Scan for the cell matching the given text and deliver its [X, Y] coordinate at center. 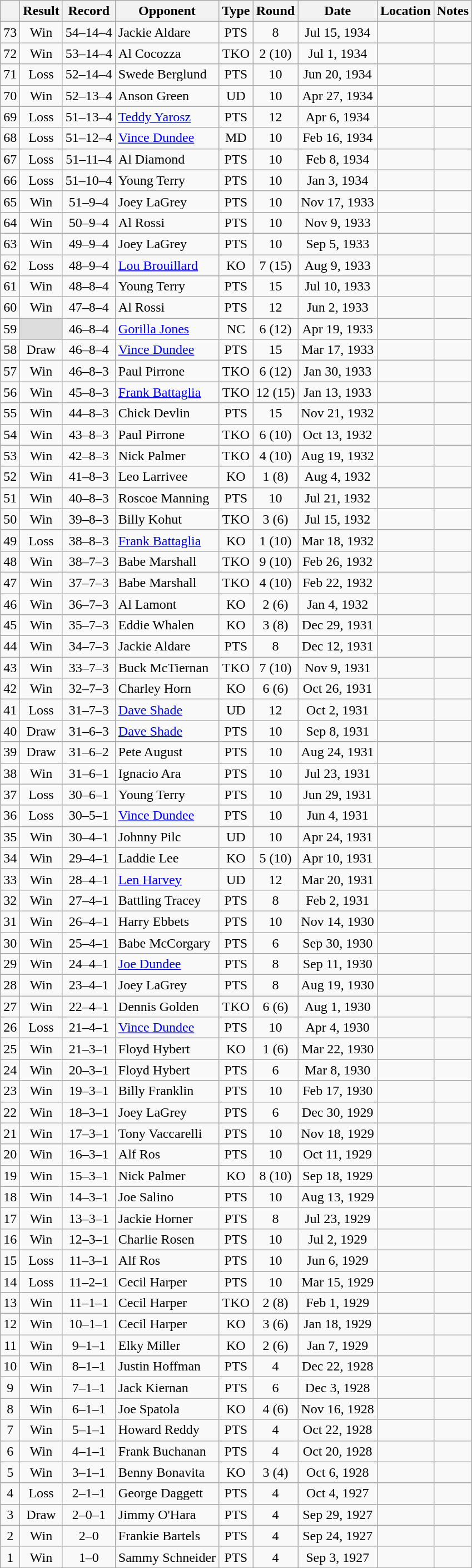
66 [10, 180]
11–2–1 [89, 1281]
31–6–3 [89, 731]
Jimmy O'Hara [167, 1515]
2–1–1 [89, 1493]
5 [10, 1472]
40–8–3 [89, 498]
25 [10, 1049]
61 [10, 287]
Jun 29, 1931 [337, 795]
8 (10) [276, 1176]
Oct 11, 1929 [337, 1155]
24–4–1 [89, 964]
60 [10, 308]
51–11–4 [89, 159]
7 (10) [276, 668]
Nov 18, 1929 [337, 1133]
15–3–1 [89, 1176]
Joe Spatola [167, 1409]
2–0 [89, 1536]
4 (6) [276, 1409]
Lou Brouillard [167, 265]
Dec 22, 1928 [337, 1367]
21–4–1 [89, 1028]
Mar 22, 1930 [337, 1049]
Jul 23, 1929 [337, 1218]
40 [10, 731]
6–1–1 [89, 1409]
Sep 29, 1927 [337, 1515]
19–3–1 [89, 1091]
Round [276, 11]
9–1–1 [89, 1345]
Record [89, 11]
Charley Horn [167, 689]
39–8–3 [89, 519]
38–8–3 [89, 540]
58 [10, 350]
11 [10, 1345]
Gorilla Jones [167, 329]
Tony Vaccarelli [167, 1133]
17–3–1 [89, 1133]
16 [10, 1239]
Jan 3, 1934 [337, 180]
Johnny Pilc [167, 837]
22 [10, 1112]
53 [10, 456]
2 (10) [276, 53]
Frank Buchanan [167, 1451]
11–3–1 [89, 1260]
Aug 1, 1930 [337, 1007]
32–7–3 [89, 689]
2–0–1 [89, 1515]
41–8–3 [89, 477]
Billy Franklin [167, 1091]
1 [10, 1557]
Oct 20, 1928 [337, 1451]
Joe Salino [167, 1197]
16–3–1 [89, 1155]
18–3–1 [89, 1112]
Mar 18, 1932 [337, 540]
65 [10, 201]
72 [10, 53]
Jan 30, 1933 [337, 371]
Jun 4, 1931 [337, 816]
Apr 19, 1933 [337, 329]
49–9–4 [89, 244]
Opponent [167, 11]
13–3–1 [89, 1218]
19 [10, 1176]
50 [10, 519]
Dec 30, 1929 [337, 1112]
3 (8) [276, 625]
Roscoe Manning [167, 498]
45–8–3 [89, 392]
11–1–1 [89, 1303]
21 [10, 1133]
37 [10, 795]
50–9–4 [89, 223]
52–13–4 [89, 96]
Aug 19, 1932 [337, 456]
Jack Kiernan [167, 1388]
9 [10, 1388]
Oct 13, 1932 [337, 435]
31 [10, 921]
Mar 17, 1933 [337, 350]
NC [236, 329]
Aug 24, 1931 [337, 752]
Jul 10, 1933 [337, 287]
Jul 2, 1929 [337, 1239]
14–3–1 [89, 1197]
Jul 15, 1934 [337, 32]
Feb 2, 1931 [337, 900]
12–3–1 [89, 1239]
46 [10, 604]
Feb 1, 1929 [337, 1303]
Apr 24, 1931 [337, 837]
Location [405, 11]
30–5–1 [89, 816]
5–1–1 [89, 1430]
Leo Larrivee [167, 477]
Nov 17, 1933 [337, 201]
Joe Dundee [167, 964]
26–4–1 [89, 921]
3–1–1 [89, 1472]
Jul 15, 1932 [337, 519]
Anson Green [167, 96]
Nov 21, 1932 [337, 413]
42–8–3 [89, 456]
Chick Devlin [167, 413]
20–3–1 [89, 1070]
69 [10, 117]
71 [10, 75]
Howard Reddy [167, 1430]
14 [10, 1281]
57 [10, 371]
Aug 13, 1929 [337, 1197]
Sep 8, 1931 [337, 731]
10–1–1 [89, 1324]
Feb 8, 1934 [337, 159]
Aug 4, 1932 [337, 477]
30–4–1 [89, 837]
Notes [453, 11]
Oct 26, 1931 [337, 689]
67 [10, 159]
35–7–3 [89, 625]
38–7–3 [89, 561]
44–8–3 [89, 413]
Laddie Lee [167, 858]
3 [10, 1515]
Apr 27, 1934 [337, 96]
Justin Hoffman [167, 1367]
56 [10, 392]
Al Cocozza [167, 53]
70 [10, 96]
23 [10, 1091]
2 (8) [276, 1303]
Teddy Yarosz [167, 117]
Benny Bonavita [167, 1472]
17 [10, 1218]
7 [10, 1430]
Oct 2, 1931 [337, 710]
Feb 22, 1932 [337, 583]
18 [10, 1197]
Apr 4, 1930 [337, 1028]
Jan 13, 1933 [337, 392]
Oct 22, 1928 [337, 1430]
12 (15) [276, 392]
Jun 6, 1929 [337, 1260]
Jan 18, 1929 [337, 1324]
Jun 20, 1934 [337, 75]
Sep 18, 1929 [337, 1176]
Feb 16, 1934 [337, 138]
Jun 2, 1933 [337, 308]
21–3–1 [89, 1049]
37–7–3 [89, 583]
43–8–3 [89, 435]
5 (10) [276, 858]
Billy Kohut [167, 519]
23–4–1 [89, 985]
Jul 1, 1934 [337, 53]
62 [10, 265]
51–12–4 [89, 138]
54–14–4 [89, 32]
52–14–4 [89, 75]
Date [337, 11]
34 [10, 858]
Mar 15, 1929 [337, 1281]
55 [10, 413]
Nov 16, 1928 [337, 1409]
1 (10) [276, 540]
46–8–3 [89, 371]
1–0 [89, 1557]
47–8–4 [89, 308]
2 [10, 1536]
24 [10, 1070]
48–9–4 [89, 265]
31–7–3 [89, 710]
Sep 24, 1927 [337, 1536]
Sep 3, 1927 [337, 1557]
Babe McCorgary [167, 943]
Frankie Bartels [167, 1536]
39 [10, 752]
20 [10, 1155]
48–8–4 [89, 287]
52 [10, 477]
Apr 6, 1934 [337, 117]
3 (4) [276, 1472]
51–9–4 [89, 201]
Dec 29, 1931 [337, 625]
Jul 23, 1931 [337, 773]
Ignacio Ara [167, 773]
51–10–4 [89, 180]
29–4–1 [89, 858]
36 [10, 816]
Mar 8, 1930 [337, 1070]
41 [10, 710]
9 (10) [276, 561]
Sep 11, 1930 [337, 964]
Aug 19, 1930 [337, 985]
8–1–1 [89, 1367]
45 [10, 625]
Dec 3, 1928 [337, 1388]
Sep 30, 1930 [337, 943]
Jan 7, 1929 [337, 1345]
51 [10, 498]
Type [236, 11]
Battling Tracey [167, 900]
68 [10, 138]
Al Diamond [167, 159]
35 [10, 837]
48 [10, 561]
Oct 4, 1927 [337, 1493]
Sammy Schneider [167, 1557]
Harry Ebbets [167, 921]
63 [10, 244]
43 [10, 668]
73 [10, 32]
Jackie Horner [167, 1218]
7–1–1 [89, 1388]
26 [10, 1028]
Jul 21, 1932 [337, 498]
28–4–1 [89, 879]
34–7–3 [89, 647]
13 [10, 1303]
7 (15) [276, 265]
54 [10, 435]
Result [41, 11]
Mar 20, 1931 [337, 879]
Sep 5, 1933 [337, 244]
Eddie Whalen [167, 625]
Charlie Rosen [167, 1239]
53–14–4 [89, 53]
Nov 9, 1933 [337, 223]
31–6–2 [89, 752]
30–6–1 [89, 795]
George Daggett [167, 1493]
31–6–1 [89, 773]
Pete August [167, 752]
29 [10, 964]
Al Lamont [167, 604]
Len Harvey [167, 879]
6 (10) [276, 435]
Nov 14, 1930 [337, 921]
4–1–1 [89, 1451]
Aug 9, 1933 [337, 265]
22–4–1 [89, 1007]
49 [10, 540]
Buck McTiernan [167, 668]
Swede Berglund [167, 75]
38 [10, 773]
27–4–1 [89, 900]
1 (8) [276, 477]
Oct 6, 1928 [337, 1472]
51–13–4 [89, 117]
Feb 17, 1930 [337, 1091]
59 [10, 329]
Nov 9, 1931 [337, 668]
32 [10, 900]
Dec 12, 1931 [337, 647]
25–4–1 [89, 943]
47 [10, 583]
Jan 4, 1932 [337, 604]
MD [236, 138]
27 [10, 1007]
33–7–3 [89, 668]
Feb 26, 1932 [337, 561]
1 (6) [276, 1049]
44 [10, 647]
64 [10, 223]
28 [10, 985]
Apr 10, 1931 [337, 858]
30 [10, 943]
Elky Miller [167, 1345]
33 [10, 879]
Dennis Golden [167, 1007]
42 [10, 689]
36–7–3 [89, 604]
